Detect which cell encompasses the target text, then output its [x, y] center coordinate. 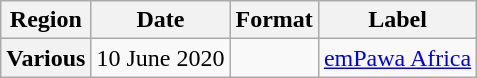
10 June 2020 [160, 58]
Region [46, 20]
Label [397, 20]
Format [274, 20]
emPawa Africa [397, 58]
Various [46, 58]
Date [160, 20]
